Locate the cell with the specified text and output its (X, Y) center coordinate. 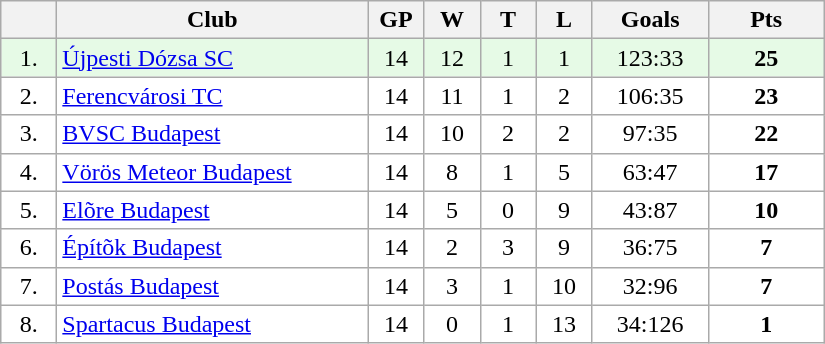
Újpesti Dózsa SC (212, 58)
Club (212, 20)
2. (29, 96)
17 (766, 172)
Pts (766, 20)
23 (766, 96)
11 (452, 96)
22 (766, 134)
34:126 (650, 324)
Építõk Budapest (212, 248)
25 (766, 58)
Ferencvárosi TC (212, 96)
36:75 (650, 248)
12 (452, 58)
3. (29, 134)
Postás Budapest (212, 286)
13 (564, 324)
BVSC Budapest (212, 134)
W (452, 20)
Vörös Meteor Budapest (212, 172)
8 (452, 172)
32:96 (650, 286)
Spartacus Budapest (212, 324)
8. (29, 324)
GP (396, 20)
7. (29, 286)
T (508, 20)
5. (29, 210)
Goals (650, 20)
4. (29, 172)
106:35 (650, 96)
123:33 (650, 58)
63:47 (650, 172)
43:87 (650, 210)
Elõre Budapest (212, 210)
97:35 (650, 134)
1. (29, 58)
6. (29, 248)
L (564, 20)
